Output the (X, Y) coordinate of the center of the cell containing the given text.  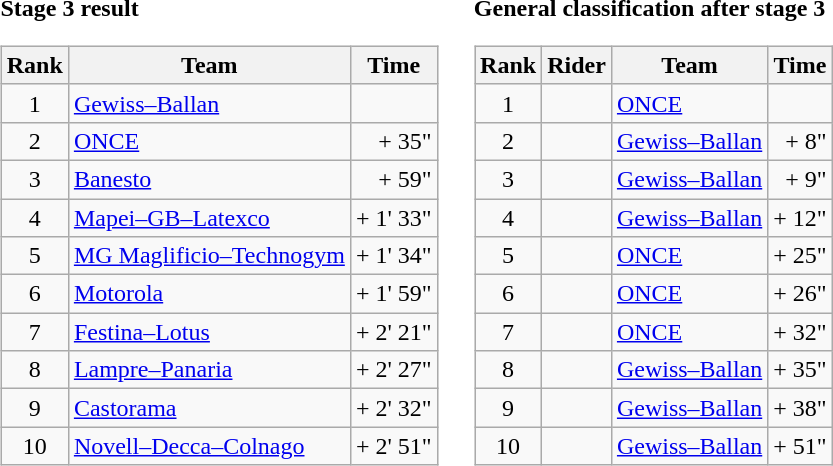
+ 26" (800, 294)
Novell–Decca–Colnago (209, 446)
+ 12" (800, 217)
+ 38" (800, 408)
+ 59" (394, 179)
Motorola (209, 294)
+ 1' 59" (394, 294)
Castorama (209, 408)
+ 2' 27" (394, 370)
Lampre–Panaria (209, 370)
+ 1' 34" (394, 256)
Festina–Lotus (209, 332)
+ 8" (800, 141)
+ 9" (800, 179)
+ 2' 21" (394, 332)
Mapei–GB–Latexco (209, 217)
+ 51" (800, 446)
+ 25" (800, 256)
MG Maglificio–Technogym (209, 256)
+ 1' 33" (394, 217)
+ 2' 32" (394, 408)
+ 32" (800, 332)
Rider (577, 65)
Banesto (209, 179)
+ 2' 51" (394, 446)
